Pinpoint the cell where the given text exists, returning its [x, y] midpoint coordinate. 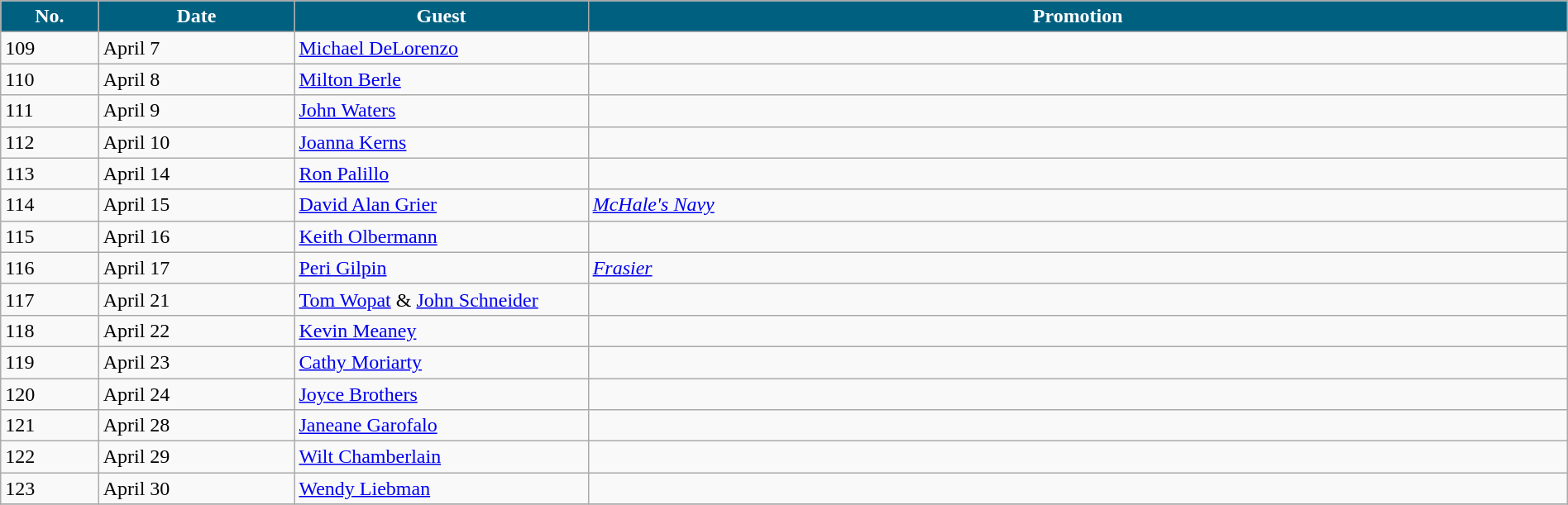
Wilt Chamberlain [442, 457]
Keith Olbermann [442, 236]
April 22 [197, 331]
109 [50, 48]
Joyce Brothers [442, 394]
Joanna Kerns [442, 142]
123 [50, 488]
McHale's Navy [1078, 205]
Date [197, 17]
David Alan Grier [442, 205]
April 21 [197, 299]
April 10 [197, 142]
Wendy Liebman [442, 488]
No. [50, 17]
Michael DeLorenzo [442, 48]
April 28 [197, 426]
April 7 [197, 48]
Frasier [1078, 268]
110 [50, 79]
April 17 [197, 268]
117 [50, 299]
April 9 [197, 111]
Guest [442, 17]
Peri Gilpin [442, 268]
April 23 [197, 362]
118 [50, 331]
Kevin Meaney [442, 331]
121 [50, 426]
April 14 [197, 174]
Promotion [1078, 17]
Ron Palillo [442, 174]
April 29 [197, 457]
Janeane Garofalo [442, 426]
April 16 [197, 236]
111 [50, 111]
April 15 [197, 205]
114 [50, 205]
116 [50, 268]
April 8 [197, 79]
Cathy Moriarty [442, 362]
John Waters [442, 111]
Milton Berle [442, 79]
April 24 [197, 394]
122 [50, 457]
119 [50, 362]
113 [50, 174]
120 [50, 394]
115 [50, 236]
Tom Wopat & John Schneider [442, 299]
April 30 [197, 488]
112 [50, 142]
